For the text-containing cell, return its midpoint in (X, Y) coordinate format. 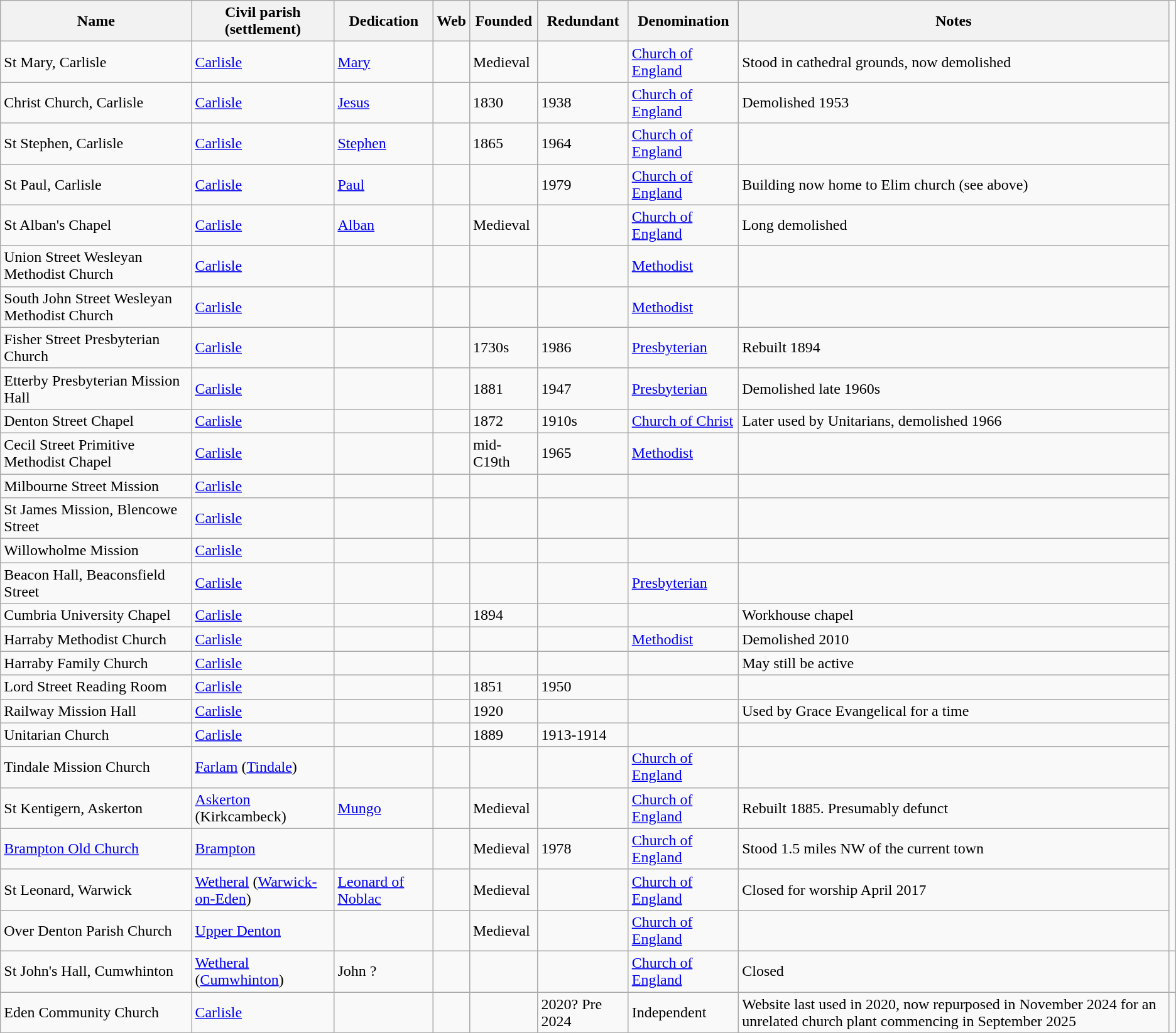
Union Street Wesleyan Methodist Church (96, 266)
Unitarian Church (96, 735)
1730s (504, 348)
Denomination (683, 21)
Beacon Hall, Beaconsfield Street (96, 583)
Later used by Unitarians, demolished 1966 (954, 421)
1913-1914 (583, 735)
1979 (583, 185)
St Leonard, Warwick (96, 889)
Upper Denton (263, 931)
1894 (504, 615)
Web (452, 21)
Name (96, 21)
Denton Street Chapel (96, 421)
Paul (384, 185)
Workhouse chapel (954, 615)
Redundant (583, 21)
South John Street Wesleyan Methodist Church (96, 306)
Closed for worship April 2017 (954, 889)
Eden Community Church (96, 1012)
Brampton Old Church (96, 849)
Rebuilt 1885. Presumably defunct (954, 808)
Demolished 2010 (954, 639)
1889 (504, 735)
Etterby Presbyterian Mission Hall (96, 388)
Stood 1.5 miles NW of the current town (954, 849)
Founded (504, 21)
1986 (583, 348)
Tindale Mission Church (96, 767)
St Kentigern, Askerton (96, 808)
St Paul, Carlisle (96, 185)
Stephen (384, 143)
Independent (683, 1012)
1910s (583, 421)
May still be active (954, 663)
1851 (504, 687)
Leonard of Noblac (384, 889)
Used by Grace Evangelical for a time (954, 711)
2020? Pre 2024 (583, 1012)
Demolished 1953 (954, 103)
Mary (384, 62)
1965 (583, 453)
Mungo (384, 808)
Christ Church, Carlisle (96, 103)
Wetheral (Warwick-on-Eden) (263, 889)
Long demolished (954, 225)
St Stephen, Carlisle (96, 143)
Harraby Family Church (96, 663)
Lord Street Reading Room (96, 687)
Milbourne Street Mission (96, 485)
1950 (583, 687)
Jesus (384, 103)
Harraby Methodist Church (96, 639)
St James Mission, Blencowe Street (96, 519)
Railway Mission Hall (96, 711)
1947 (583, 388)
Willowholme Mission (96, 551)
Wetheral (Cumwhinton) (263, 971)
Church of Christ (683, 421)
Civil parish (settlement) (263, 21)
St Alban's Chapel (96, 225)
1881 (504, 388)
Dedication (384, 21)
Closed (954, 971)
1964 (583, 143)
1830 (504, 103)
Demolished late 1960s (954, 388)
Fisher Street Presbyterian Church (96, 348)
mid-C19th (504, 453)
Cumbria University Chapel (96, 615)
John ? (384, 971)
St John's Hall, Cumwhinton (96, 971)
1938 (583, 103)
Cecil Street Primitive Methodist Chapel (96, 453)
1978 (583, 849)
Stood in cathedral grounds, now demolished (954, 62)
Website last used in 2020, now repurposed in November 2024 for an unrelated church plant commencing in September 2025 (954, 1012)
Building now home to Elim church (see above) (954, 185)
Alban (384, 225)
St Mary, Carlisle (96, 62)
1865 (504, 143)
1920 (504, 711)
Rebuilt 1894 (954, 348)
Over Denton Parish Church (96, 931)
Brampton (263, 849)
Farlam (Tindale) (263, 767)
Askerton (Kirkcambeck) (263, 808)
Notes (954, 21)
1872 (504, 421)
